Search for the cell housing the specified text and yield its (x, y) center coordinate. 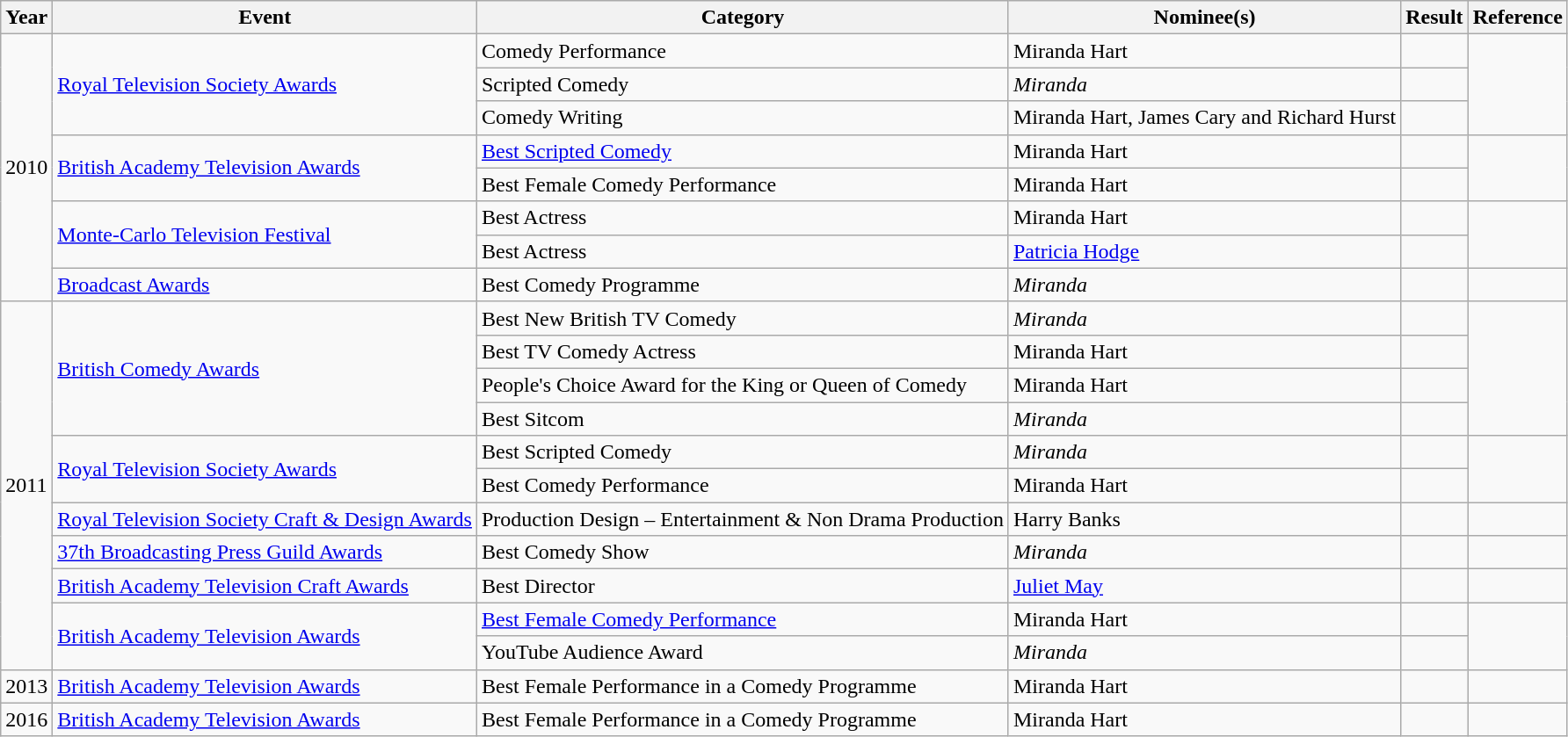
Production Design – Entertainment & Non Drama Production (742, 519)
Patricia Hodge (1204, 251)
Juliet May (1204, 586)
2010 (26, 168)
Best Comedy Programme (742, 285)
People's Choice Award for the King or Queen of Comedy (742, 385)
Royal Television Society Craft & Design Awards (265, 519)
Best Comedy Show (742, 553)
Best New British TV Comedy (742, 318)
British Academy Television Craft Awards (265, 586)
2016 (26, 719)
Comedy Performance (742, 51)
Best Sitcom (742, 419)
2013 (26, 686)
Event (265, 18)
Miranda Hart, James Cary and Richard Hurst (1204, 118)
Result (1434, 18)
Nominee(s) (1204, 18)
YouTube Audience Award (742, 653)
Category (742, 18)
Best Comedy Performance (742, 486)
37th Broadcasting Press Guild Awards (265, 553)
Best Director (742, 586)
2011 (26, 485)
Best TV Comedy Actress (742, 351)
Scripted Comedy (742, 84)
Year (26, 18)
Broadcast Awards (265, 285)
Reference (1517, 18)
British Comedy Awards (265, 368)
Monte-Carlo Television Festival (265, 235)
Harry Banks (1204, 519)
Comedy Writing (742, 118)
